From the cell containing the given text, extract its center point as [x, y] coordinate. 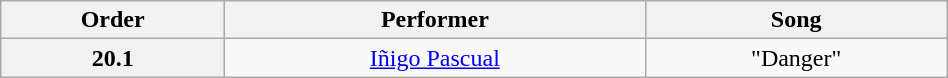
"Danger" [796, 58]
Song [796, 20]
Performer [436, 20]
20.1 [113, 58]
Order [113, 20]
Iñigo Pascual [436, 58]
